Search for the cell housing the specified text and yield its [x, y] center coordinate. 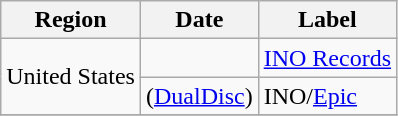
Region [71, 20]
(DualDisc) [199, 96]
Date [199, 20]
United States [71, 77]
INO Records [327, 58]
INO/Epic [327, 96]
Label [327, 20]
